Find where the given text appears and provide that cell's center as (x, y) coordinate. 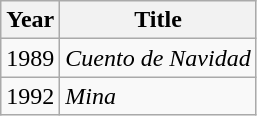
Mina (158, 96)
Title (158, 20)
Cuento de Navidad (158, 58)
1992 (30, 96)
1989 (30, 58)
Year (30, 20)
